Provide the (X, Y) coordinate of the cell's center where the given text is located.  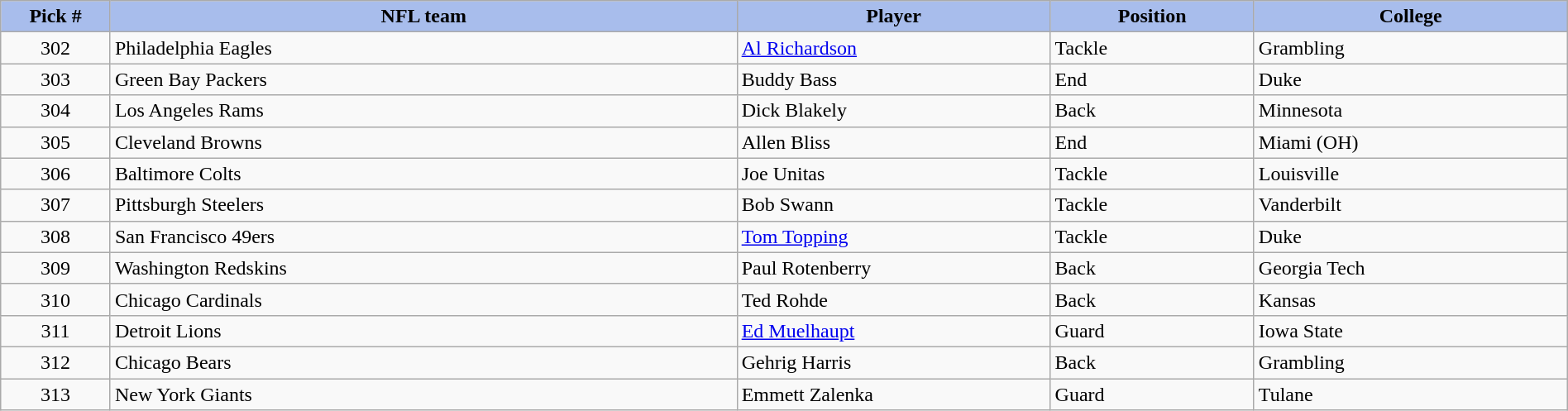
303 (56, 79)
311 (56, 331)
305 (56, 142)
Philadelphia Eagles (423, 48)
New York Giants (423, 394)
Al Richardson (893, 48)
304 (56, 111)
Baltimore Colts (423, 174)
Ed Muelhaupt (893, 331)
Allen Bliss (893, 142)
309 (56, 268)
Pick # (56, 17)
307 (56, 205)
Buddy Bass (893, 79)
Player (893, 17)
312 (56, 362)
Joe Unitas (893, 174)
310 (56, 299)
Los Angeles Rams (423, 111)
Kansas (1411, 299)
Washington Redskins (423, 268)
Paul Rotenberry (893, 268)
Cleveland Browns (423, 142)
306 (56, 174)
Gehrig Harris (893, 362)
Green Bay Packers (423, 79)
College (1411, 17)
Georgia Tech (1411, 268)
Emmett Zalenka (893, 394)
Tulane (1411, 394)
Chicago Cardinals (423, 299)
NFL team (423, 17)
313 (56, 394)
Ted Rohde (893, 299)
Iowa State (1411, 331)
308 (56, 237)
Bob Swann (893, 205)
Chicago Bears (423, 362)
Miami (OH) (1411, 142)
Position (1152, 17)
San Francisco 49ers (423, 237)
Vanderbilt (1411, 205)
Detroit Lions (423, 331)
Tom Topping (893, 237)
302 (56, 48)
Dick Blakely (893, 111)
Minnesota (1411, 111)
Pittsburgh Steelers (423, 205)
Louisville (1411, 174)
